For the text-containing cell, return its midpoint in (X, Y) coordinate format. 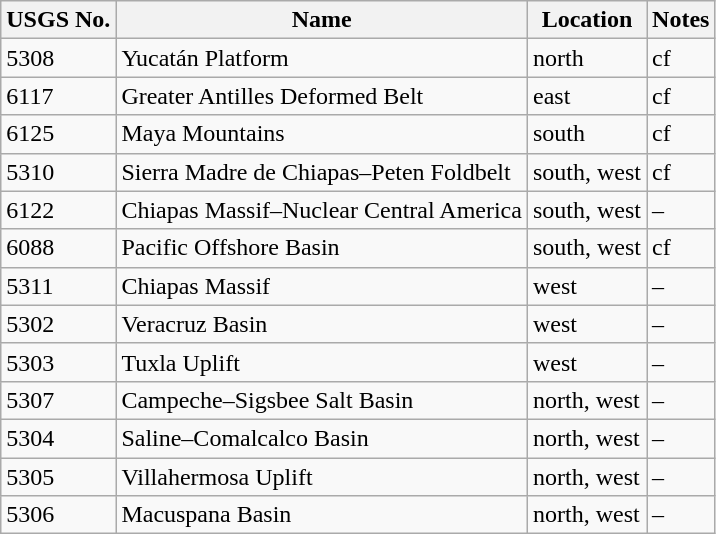
Greater Antilles Deformed Belt (322, 96)
Chiapas Massif (322, 286)
Sierra Madre de Chiapas–Peten Foldbelt (322, 172)
5303 (58, 362)
Name (322, 20)
south (586, 134)
Notes (681, 20)
USGS No. (58, 20)
Macuspana Basin (322, 515)
north (586, 58)
Chiapas Massif–Nuclear Central America (322, 210)
5302 (58, 324)
5304 (58, 438)
6122 (58, 210)
Campeche–Sigsbee Salt Basin (322, 400)
6117 (58, 96)
Villahermosa Uplift (322, 477)
Veracruz Basin (322, 324)
5305 (58, 477)
5306 (58, 515)
5310 (58, 172)
5307 (58, 400)
5308 (58, 58)
Yucatán Platform (322, 58)
Location (586, 20)
6088 (58, 248)
Tuxla Uplift (322, 362)
6125 (58, 134)
Pacific Offshore Basin (322, 248)
east (586, 96)
Saline–Comalcalco Basin (322, 438)
Maya Mountains (322, 134)
5311 (58, 286)
